Capture the cell that displays the provided text and extract its (X, Y) central coordinate. 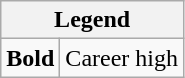
Career high (122, 58)
Legend (92, 20)
Bold (30, 58)
